Extract the (x, y) coordinate from the center of the cell holding the provided text.  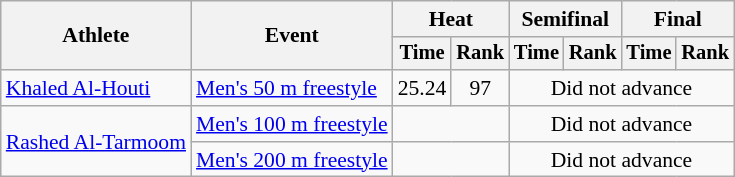
Men's 100 m freestyle (292, 124)
Semifinal (565, 19)
Final (677, 19)
Khaled Al-Houti (96, 88)
Rashed Al-Tarmoom (96, 142)
25.24 (422, 88)
Heat (451, 19)
Men's 50 m freestyle (292, 88)
97 (480, 88)
Athlete (96, 36)
Event (292, 36)
